For the text-containing cell, return its midpoint in [x, y] coordinate format. 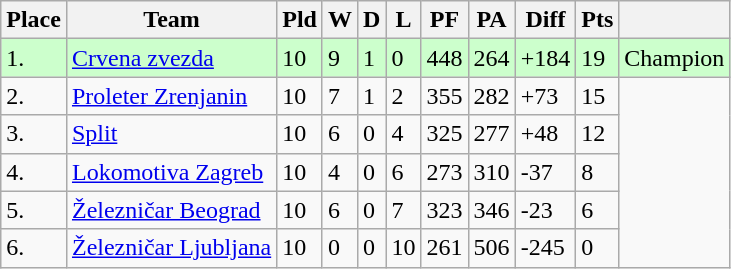
1. [34, 58]
+48 [546, 134]
PA [492, 20]
273 [444, 172]
-37 [546, 172]
8 [598, 172]
448 [444, 58]
-245 [546, 248]
Diff [546, 20]
3. [34, 134]
325 [444, 134]
19 [598, 58]
4. [34, 172]
Pts [598, 20]
323 [444, 210]
Proleter Zrenjanin [171, 96]
Železničar Beograd [171, 210]
Železničar Ljubljana [171, 248]
Champion [674, 58]
W [340, 20]
-23 [546, 210]
Crvena zvezda [171, 58]
2. [34, 96]
6. [34, 248]
12 [598, 134]
Lokomotiva Zagreb [171, 172]
15 [598, 96]
282 [492, 96]
346 [492, 210]
+184 [546, 58]
PF [444, 20]
D [372, 20]
5. [34, 210]
355 [444, 96]
+73 [546, 96]
310 [492, 172]
264 [492, 58]
277 [492, 134]
Team [171, 20]
2 [404, 96]
506 [492, 248]
261 [444, 248]
Pld [300, 20]
L [404, 20]
9 [340, 58]
Split [171, 134]
Place [34, 20]
